For the text-containing cell, return its midpoint in [x, y] coordinate format. 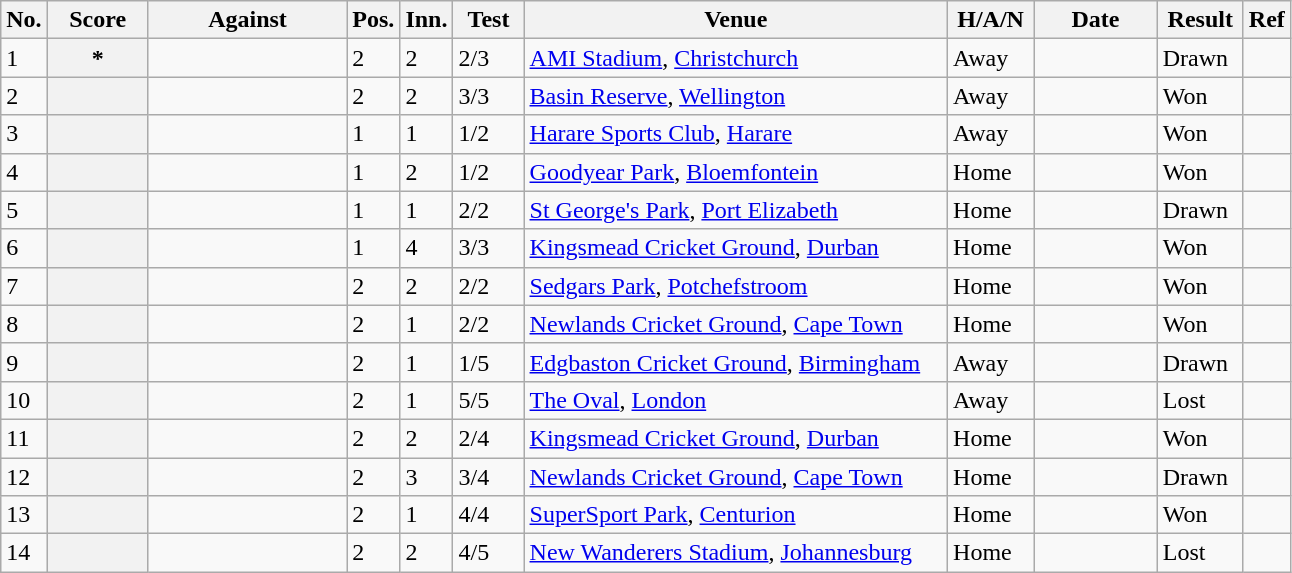
Test [488, 20]
Venue [736, 20]
11 [24, 438]
2/3 [488, 58]
4/5 [488, 553]
SuperSport Park, Centurion [736, 515]
5 [24, 210]
H/A/N [991, 20]
8 [24, 324]
7 [24, 286]
St George's Park, Port Elizabeth [736, 210]
Basin Reserve, Wellington [736, 96]
Sedgars Park, Potchefstroom [736, 286]
No. [24, 20]
5/5 [488, 400]
2/4 [488, 438]
Result [1200, 20]
14 [24, 553]
13 [24, 515]
10 [24, 400]
Inn. [426, 20]
The Oval, London [736, 400]
Edgbaston Cricket Ground, Birmingham [736, 362]
Score [98, 20]
Date [1096, 20]
1/5 [488, 362]
Goodyear Park, Bloemfontein [736, 172]
New Wanderers Stadium, Johannesburg [736, 553]
6 [24, 248]
Pos. [374, 20]
3/4 [488, 477]
9 [24, 362]
4/4 [488, 515]
AMI Stadium, Christchurch [736, 58]
* [98, 58]
Harare Sports Club, Harare [736, 134]
Ref [1266, 20]
12 [24, 477]
Against [248, 20]
